Scan for the cell matching the given text and deliver its [x, y] coordinate at center. 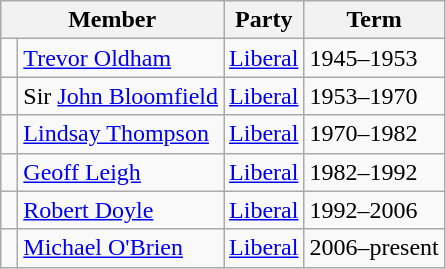
1953–1970 [374, 96]
Sir John Bloomfield [121, 96]
Robert Doyle [121, 210]
1945–1953 [374, 58]
Trevor Oldham [121, 58]
Term [374, 20]
Member [112, 20]
2006–present [374, 248]
1982–1992 [374, 172]
Lindsay Thompson [121, 134]
Michael O'Brien [121, 248]
1970–1982 [374, 134]
1992–2006 [374, 210]
Party [264, 20]
Geoff Leigh [121, 172]
